Determine the (x, y) coordinate at the center of the cell enclosing the given text.  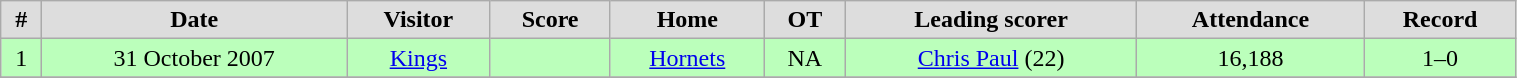
Date (194, 20)
Attendance (1250, 20)
OT (804, 20)
Visitor (418, 20)
1 (22, 58)
Score (550, 20)
16,188 (1250, 58)
# (22, 20)
Chris Paul (22) (990, 58)
Home (687, 20)
1–0 (1440, 58)
NA (804, 58)
Leading scorer (990, 20)
Hornets (687, 58)
Kings (418, 58)
Record (1440, 20)
31 October 2007 (194, 58)
